Scan for the cell matching the given text and deliver its [x, y] coordinate at center. 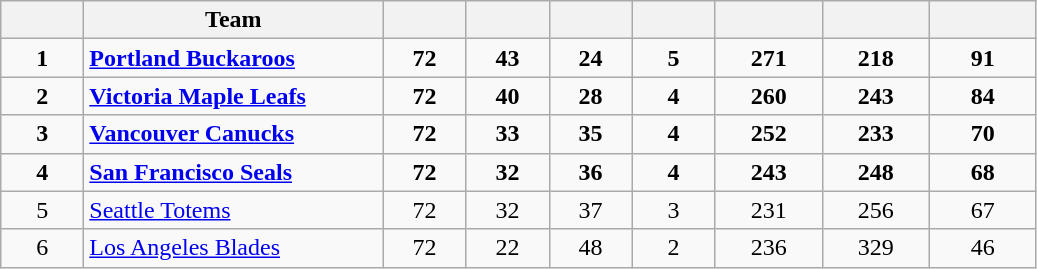
68 [982, 172]
256 [876, 210]
91 [982, 58]
252 [768, 134]
37 [590, 210]
San Francisco Seals [234, 172]
Portland Buckaroos [234, 58]
329 [876, 248]
36 [590, 172]
218 [876, 58]
40 [508, 96]
22 [508, 248]
236 [768, 248]
6 [42, 248]
248 [876, 172]
271 [768, 58]
43 [508, 58]
233 [876, 134]
35 [590, 134]
28 [590, 96]
46 [982, 248]
24 [590, 58]
70 [982, 134]
Victoria Maple Leafs [234, 96]
Vancouver Canucks [234, 134]
33 [508, 134]
1 [42, 58]
48 [590, 248]
Seattle Totems [234, 210]
Team [234, 20]
231 [768, 210]
67 [982, 210]
Los Angeles Blades [234, 248]
84 [982, 96]
260 [768, 96]
